Detect which cell encompasses the target text, then output its [X, Y] center coordinate. 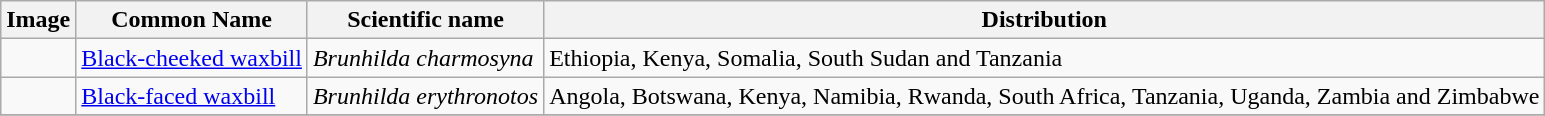
Black-cheeked waxbill [192, 58]
Brunhilda erythronotos [425, 96]
Ethiopia, Kenya, Somalia, South Sudan and Tanzania [1044, 58]
Scientific name [425, 20]
Brunhilda charmosyna [425, 58]
Distribution [1044, 20]
Image [38, 20]
Common Name [192, 20]
Black-faced waxbill [192, 96]
Angola, Botswana, Kenya, Namibia, Rwanda, South Africa, Tanzania, Uganda, Zambia and Zimbabwe [1044, 96]
